Scan for the cell matching the given text and deliver its (X, Y) coordinate at center. 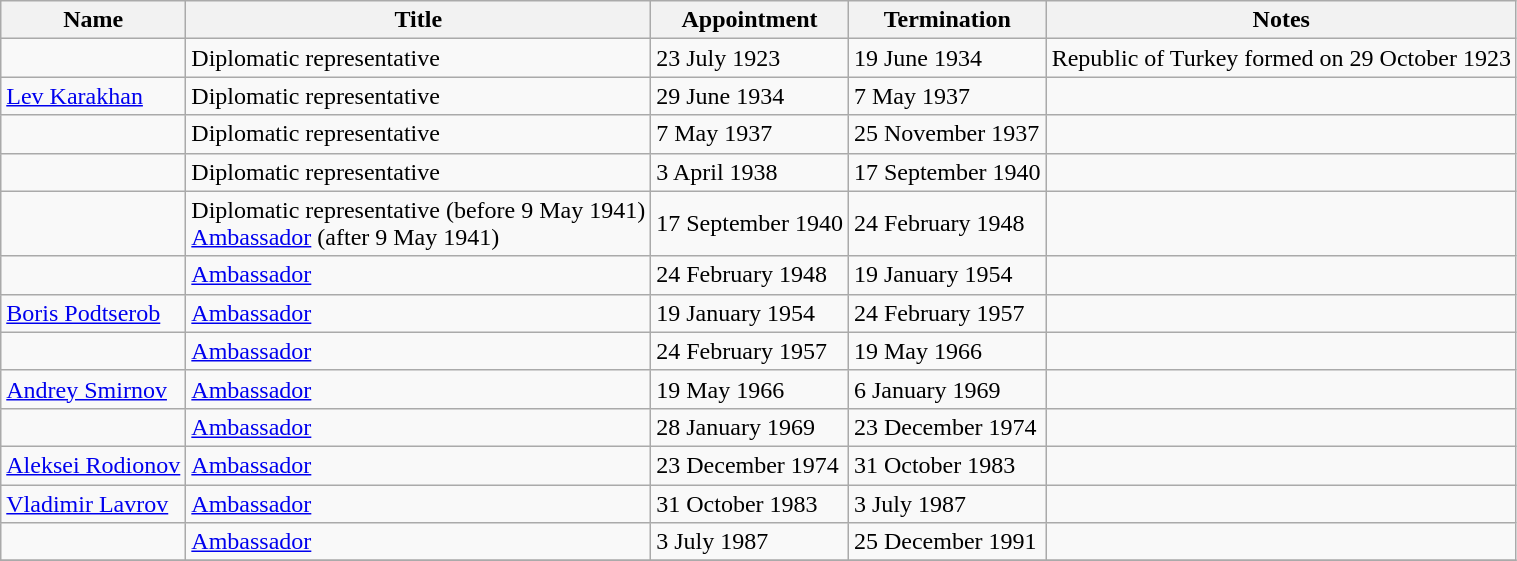
29 June 1934 (750, 96)
Title (418, 20)
25 November 1937 (947, 134)
Aleksei Rodionov (94, 465)
3 April 1938 (750, 172)
19 June 1934 (947, 58)
23 July 1923 (750, 58)
Notes (1281, 20)
Vladimir Lavrov (94, 503)
Appointment (750, 20)
6 January 1969 (947, 389)
Boris Podtserob (94, 313)
Termination (947, 20)
Diplomatic representative (before 9 May 1941)Ambassador (after 9 May 1941) (418, 224)
Republic of Turkey formed on 29 October 1923 (1281, 58)
Name (94, 20)
Lev Karakhan (94, 96)
25 December 1991 (947, 542)
28 January 1969 (750, 427)
Andrey Smirnov (94, 389)
